Pinpoint the cell where the given text exists, returning its (X, Y) midpoint coordinate. 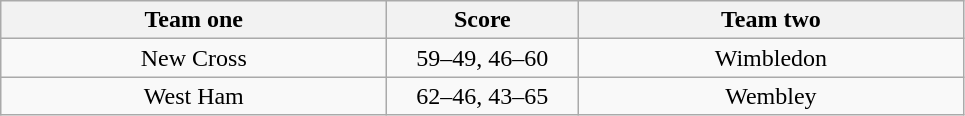
62–46, 43–65 (482, 96)
Wimbledon (771, 58)
West Ham (194, 96)
Team one (194, 20)
New Cross (194, 58)
Score (482, 20)
Team two (771, 20)
59–49, 46–60 (482, 58)
Wembley (771, 96)
